Return the (x, y) coordinate for the center point of the cell that contains the specified text.  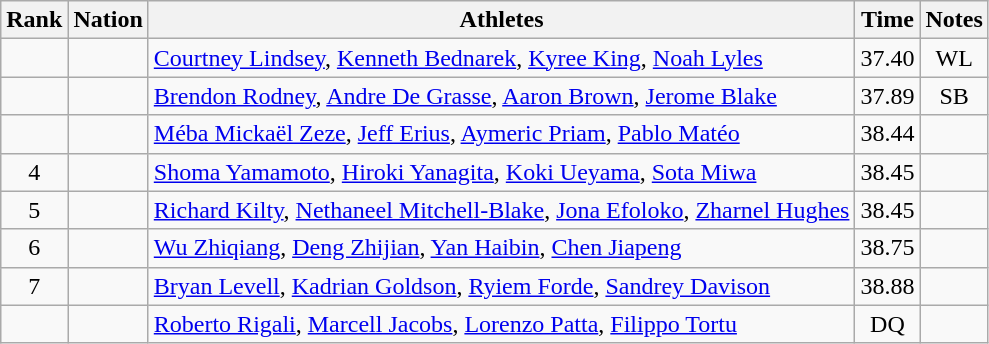
WL (954, 58)
DQ (888, 324)
Time (888, 20)
Richard Kilty, Nethaneel Mitchell-Blake, Jona Efoloko, Zharnel Hughes (502, 210)
5 (34, 210)
6 (34, 248)
7 (34, 286)
Courtney Lindsey, Kenneth Bednarek, Kyree King, Noah Lyles (502, 58)
SB (954, 96)
Wu Zhiqiang, Deng Zhijian, Yan Haibin, Chen Jiapeng (502, 248)
Rank (34, 20)
Méba Mickaël Zeze, Jeff Erius, Aymeric Priam, Pablo Matéo (502, 134)
38.44 (888, 134)
37.40 (888, 58)
Brendon Rodney, Andre De Grasse, Aaron Brown, Jerome Blake (502, 96)
Notes (954, 20)
Nation (108, 20)
38.75 (888, 248)
Bryan Levell, Kadrian Goldson, Ryiem Forde, Sandrey Davison (502, 286)
38.88 (888, 286)
4 (34, 172)
37.89 (888, 96)
Shoma Yamamoto, Hiroki Yanagita, Koki Ueyama, Sota Miwa (502, 172)
Athletes (502, 20)
Roberto Rigali, Marcell Jacobs, Lorenzo Patta, Filippo Tortu (502, 324)
